Provide the (x, y) coordinate of the cell's center where the given text is located.  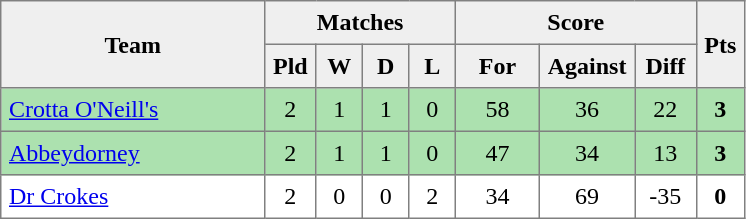
Against (586, 66)
13 (666, 153)
Diff (666, 66)
Matches (360, 23)
Abbeydorney (133, 153)
36 (586, 110)
58 (497, 110)
Team (133, 44)
L (432, 66)
Score (576, 23)
Pld (290, 66)
22 (666, 110)
Pts (720, 44)
47 (497, 153)
W (339, 66)
-35 (666, 197)
D (385, 66)
Crotta O'Neill's (133, 110)
For (497, 66)
69 (586, 197)
Dr Crokes (133, 197)
